Return the [x, y] coordinate for the center point of the cell that contains the specified text.  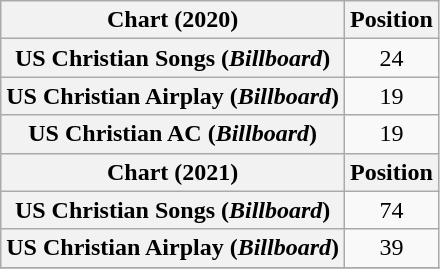
39 [392, 248]
US Christian AC (Billboard) [173, 134]
24 [392, 58]
74 [392, 210]
Chart (2020) [173, 20]
Chart (2021) [173, 172]
